Provide the (X, Y) coordinate of the cell's center where the given text is located.  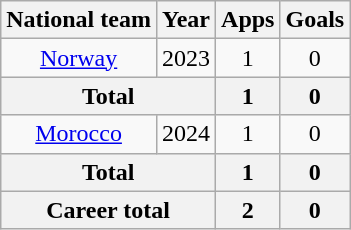
Morocco (79, 134)
Career total (108, 210)
Year (186, 20)
Norway (79, 58)
2023 (186, 58)
2024 (186, 134)
Apps (248, 20)
2 (248, 210)
Goals (315, 20)
National team (79, 20)
